Scan for the cell matching the given text and deliver its [X, Y] coordinate at center. 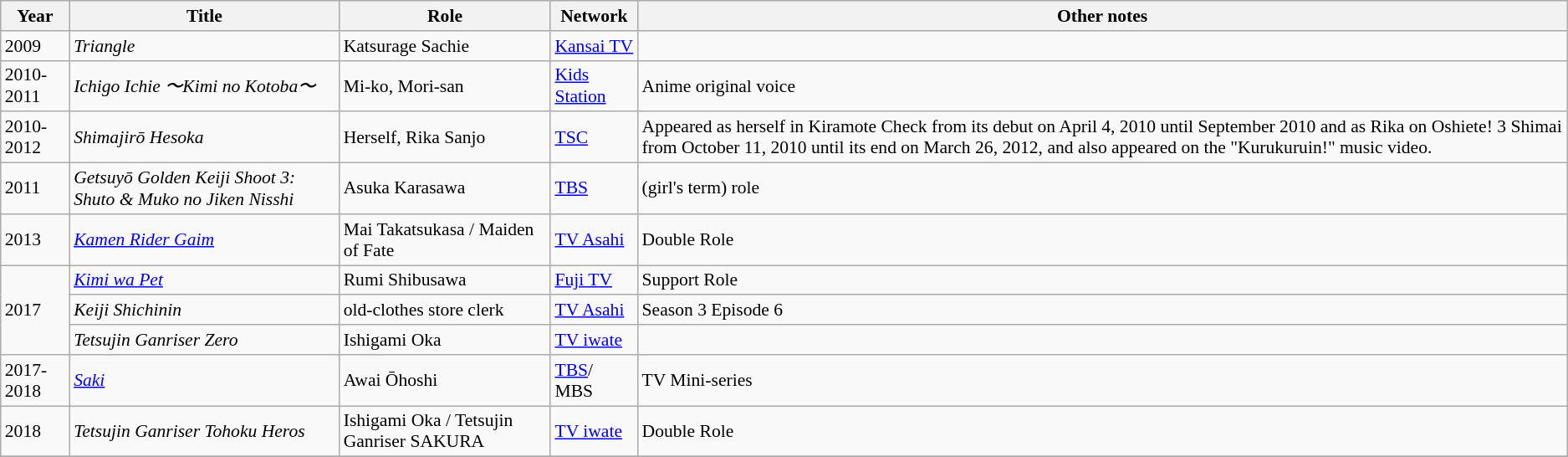
Getsuyō Golden Keiji Shoot 3: Shuto & Muko no Jiken Nisshi [204, 189]
Asuka Karasawa [445, 189]
2013 [35, 239]
Keiji Shichinin [204, 311]
Saki [204, 380]
TSC [594, 137]
Kansai TV [594, 46]
2011 [35, 189]
Ishigami Oka / Tetsujin Ganriser SAKURA [445, 432]
Kimi wa Pet [204, 280]
Shimajirō Hesoka [204, 137]
Other notes [1102, 16]
Role [445, 16]
Network [594, 16]
old-clothes store clerk [445, 311]
Triangle [204, 46]
Tetsujin Ganriser Tohoku Heros [204, 432]
Tetsujin Ganriser Zero [204, 340]
Fuji TV [594, 280]
Ishigami Oka [445, 340]
TV Mini-series [1102, 380]
2018 [35, 432]
TBS [594, 189]
2009 [35, 46]
Awai Ōhoshi [445, 380]
Kids Station [594, 85]
Year [35, 16]
Anime original voice [1102, 85]
2017 [35, 310]
2010-2011 [35, 85]
Mai Takatsukasa / Maiden of Fate [445, 239]
Support Role [1102, 280]
Katsurage Sachie [445, 46]
Title [204, 16]
2017-2018 [35, 380]
(girl's term) role [1102, 189]
Herself, Rika Sanjo [445, 137]
Ichigo Ichie 〜Kimi no Kotoba〜 [204, 85]
Season 3 Episode 6 [1102, 311]
Mi-ko, Mori-san [445, 85]
TBS/ MBS [594, 380]
Kamen Rider Gaim [204, 239]
2010-2012 [35, 137]
Rumi Shibusawa [445, 280]
